Scan for the cell matching the given text and deliver its (x, y) coordinate at center. 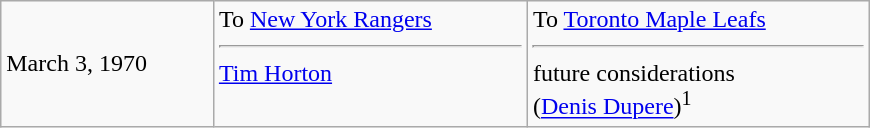
To New York RangersTim Horton (370, 64)
To Toronto Maple Leafsfuture considerations(Denis Dupere)1 (698, 64)
March 3, 1970 (108, 64)
